Find where the given text appears and provide that cell's center as [X, Y] coordinate. 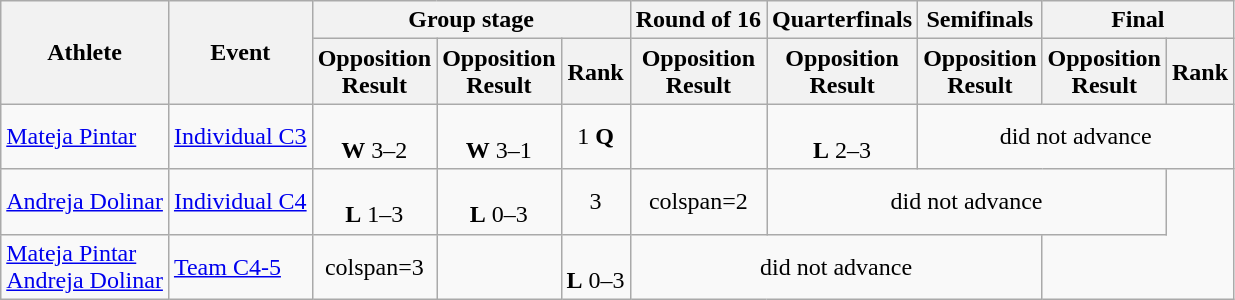
W 3–2 [374, 136]
Final [1138, 20]
Round of 16 [698, 20]
colspan=3 [374, 266]
Mateja Pintar [85, 136]
Mateja PintarAndreja Dolinar [85, 266]
Team C4-5 [240, 266]
Andreja Dolinar [85, 202]
Individual C3 [240, 136]
Event [240, 52]
Athlete [85, 52]
3 [596, 202]
Semifinals [980, 20]
Quarterfinals [842, 20]
1 Q [596, 136]
L 1–3 [374, 202]
Group stage [471, 20]
Individual C4 [240, 202]
W 3–1 [499, 136]
L 2–3 [842, 136]
colspan=2 [698, 202]
